For the text-containing cell, return its midpoint in (X, Y) coordinate format. 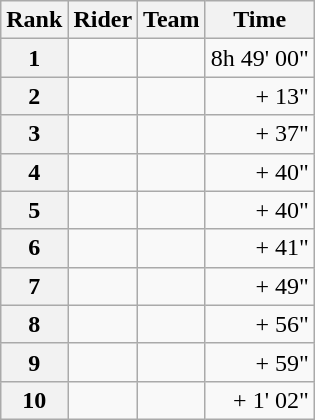
+ 13" (260, 96)
Rider (103, 20)
2 (34, 96)
+ 49" (260, 286)
1 (34, 58)
7 (34, 286)
+ 41" (260, 248)
+ 37" (260, 134)
9 (34, 362)
10 (34, 400)
Team (172, 20)
6 (34, 248)
+ 59" (260, 362)
+ 1' 02" (260, 400)
3 (34, 134)
8h 49' 00" (260, 58)
Rank (34, 20)
8 (34, 324)
4 (34, 172)
+ 56" (260, 324)
5 (34, 210)
Time (260, 20)
